Detect which cell encompasses the target text, then output its (x, y) center coordinate. 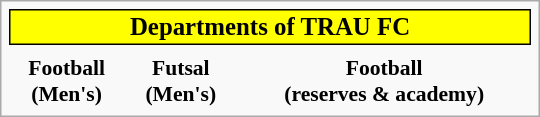
Departments of TRAU FC (270, 27)
Football(Men's) (67, 81)
Futsal(Men's) (180, 81)
Football(reserves & academy) (384, 81)
